Output the [X, Y] coordinate of the center of the cell containing the given text.  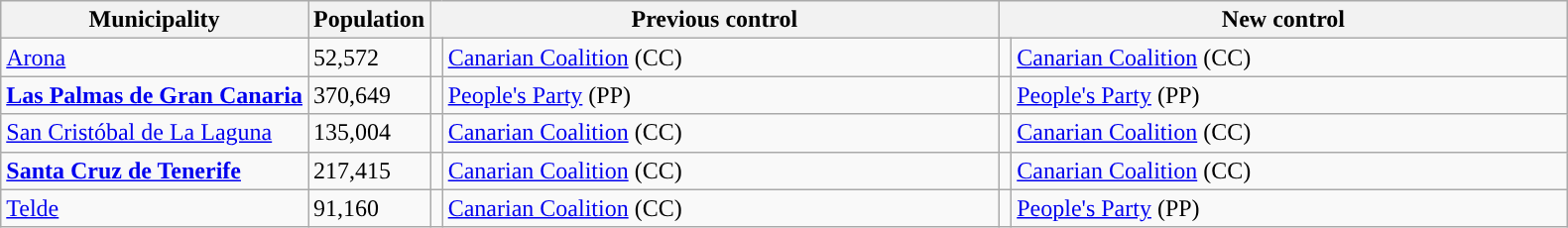
San Cristóbal de La Laguna [155, 133]
Previous control [715, 20]
91,160 [369, 208]
New control [1283, 20]
Arona [155, 57]
370,649 [369, 95]
52,572 [369, 57]
217,415 [369, 171]
Santa Cruz de Tenerife [155, 171]
Municipality [155, 20]
Population [369, 20]
Telde [155, 208]
Las Palmas de Gran Canaria [155, 95]
135,004 [369, 133]
